Return the [X, Y] coordinate for the center point of the cell that contains the specified text.  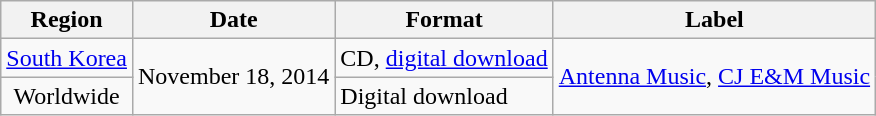
Antenna Music, CJ E&M Music [714, 77]
Label [714, 20]
CD, digital download [444, 58]
Date [233, 20]
Digital download [444, 96]
Format [444, 20]
Region [67, 20]
November 18, 2014 [233, 77]
Worldwide [67, 96]
South Korea [67, 58]
